Locate the cell with the specified text and output its [X, Y] center coordinate. 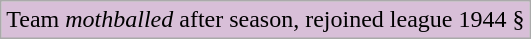
Team mothballed after season, rejoined league 1944 § [266, 20]
